Capture the cell that displays the provided text and extract its (x, y) central coordinate. 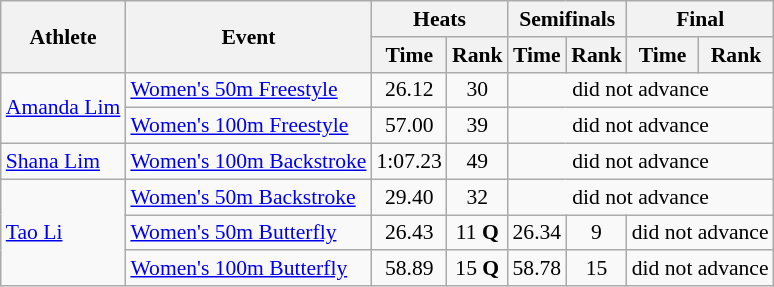
Event (248, 36)
1:07.23 (408, 162)
58.89 (408, 269)
11 Q (478, 233)
39 (478, 126)
Women's 100m Butterfly (248, 269)
Tao Li (64, 232)
26.12 (408, 90)
Heats (439, 19)
26.34 (538, 233)
9 (596, 233)
Women's 50m Backstroke (248, 197)
Shana Lim (64, 162)
32 (478, 197)
49 (478, 162)
Women's 50m Butterfly (248, 233)
29.40 (408, 197)
58.78 (538, 269)
15 Q (478, 269)
Amanda Lim (64, 108)
Women's 50m Freestyle (248, 90)
Women's 100m Backstroke (248, 162)
Women's 100m Freestyle (248, 126)
Athlete (64, 36)
26.43 (408, 233)
Semifinals (568, 19)
30 (478, 90)
Final (700, 19)
15 (596, 269)
57.00 (408, 126)
